Scan for the cell matching the given text and deliver its (X, Y) coordinate at center. 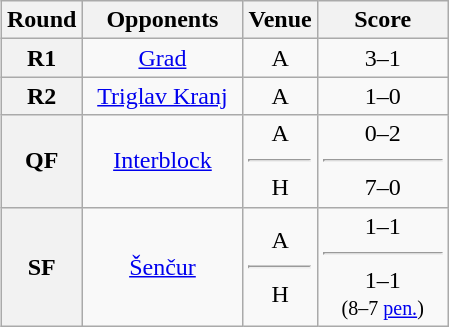
Šenčur (162, 266)
QF (41, 161)
3–1 (382, 58)
0–27–0 (382, 161)
1–11–1(8–7 pen.) (382, 266)
Triglav Kranj (162, 96)
Interblock (162, 161)
Round (41, 20)
R1 (41, 58)
Score (382, 20)
1–0 (382, 96)
Grad (162, 58)
SF (41, 266)
Venue (280, 20)
Opponents (162, 20)
R2 (41, 96)
